Return the [X, Y] coordinate for the center point of the cell that contains the specified text.  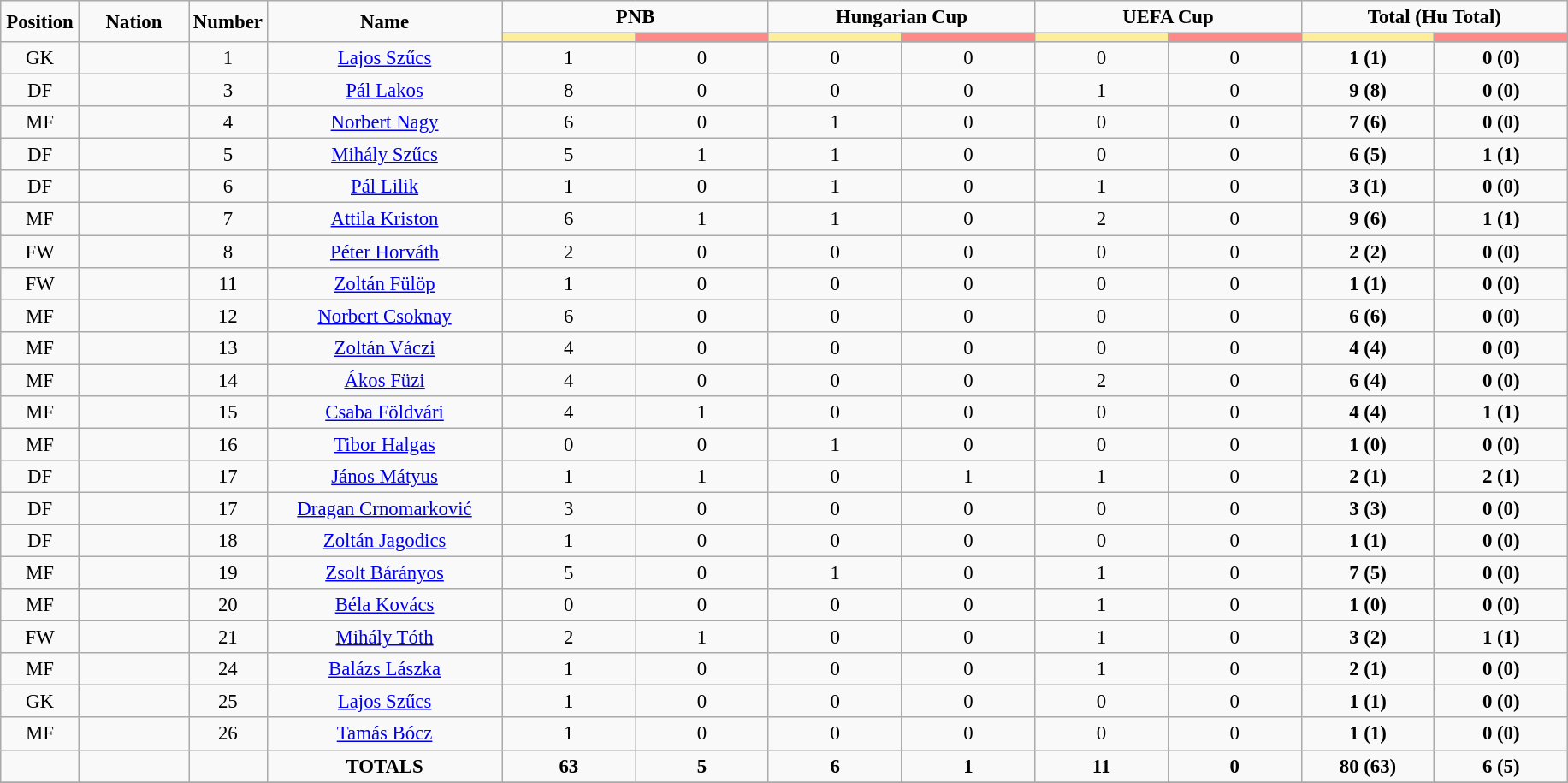
16 [228, 444]
20 [228, 605]
Attila Kriston [385, 219]
7 (5) [1368, 573]
Mihály Szűcs [385, 155]
3 (3) [1368, 508]
Name [385, 21]
Béla Kovács [385, 605]
13 [228, 347]
7 [228, 219]
6 (6) [1368, 316]
Zoltán Váczi [385, 347]
3 (1) [1368, 187]
Zoltán Fülöp [385, 283]
19 [228, 573]
63 [569, 766]
Dragan Crnomarković [385, 508]
80 (63) [1368, 766]
János Mátyus [385, 477]
3 (2) [1368, 638]
Norbert Nagy [385, 122]
UEFA Cup [1169, 17]
18 [228, 541]
9 (6) [1368, 219]
Position [40, 21]
Nation [133, 21]
9 (8) [1368, 91]
26 [228, 734]
Csaba Földvári [385, 412]
2 (2) [1368, 252]
Pál Lakos [385, 91]
PNB [635, 17]
TOTALS [385, 766]
Zoltán Jagodics [385, 541]
Balázs Lászka [385, 669]
Hungarian Cup [902, 17]
Tibor Halgas [385, 444]
Pál Lilik [385, 187]
21 [228, 638]
Number [228, 21]
7 (6) [1368, 122]
Ákos Füzi [385, 380]
Péter Horváth [385, 252]
Norbert Csoknay [385, 316]
Mihály Tóth [385, 638]
Total (Hu Total) [1435, 17]
14 [228, 380]
Tamás Bócz [385, 734]
25 [228, 702]
15 [228, 412]
6 (4) [1368, 380]
Zsolt Bárányos [385, 573]
12 [228, 316]
24 [228, 669]
